Identify which cell holds the provided text, then report its (x, y) central coordinate. 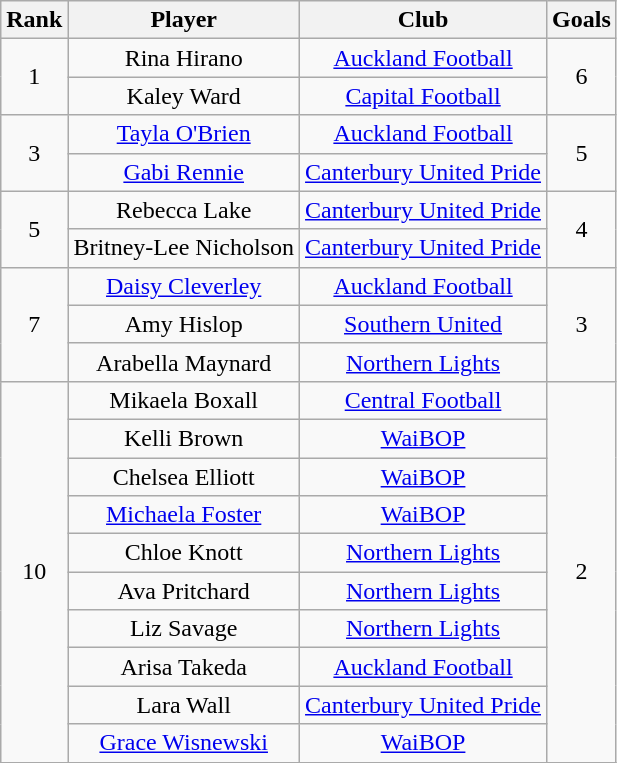
Capital Football (424, 96)
6 (582, 77)
Lara Wall (184, 705)
Arisa Takeda (184, 667)
Kaley Ward (184, 96)
2 (582, 572)
Club (424, 20)
Goals (582, 20)
Arabella Maynard (184, 362)
Chelsea Elliott (184, 477)
Southern United (424, 324)
Liz Savage (184, 629)
Mikaela Boxall (184, 400)
1 (34, 77)
Rebecca Lake (184, 210)
Britney-Lee Nicholson (184, 248)
Chloe Knott (184, 553)
Amy Hislop (184, 324)
Daisy Cleverley (184, 286)
7 (34, 324)
Player (184, 20)
Kelli Brown (184, 438)
Rina Hirano (184, 58)
Grace Wisnewski (184, 743)
10 (34, 572)
4 (582, 229)
Gabi Rennie (184, 172)
Rank (34, 20)
Michaela Foster (184, 515)
Tayla O'Brien (184, 134)
Ava Pritchard (184, 591)
Central Football (424, 400)
